Return (X, Y) of the center of cell containing provided text 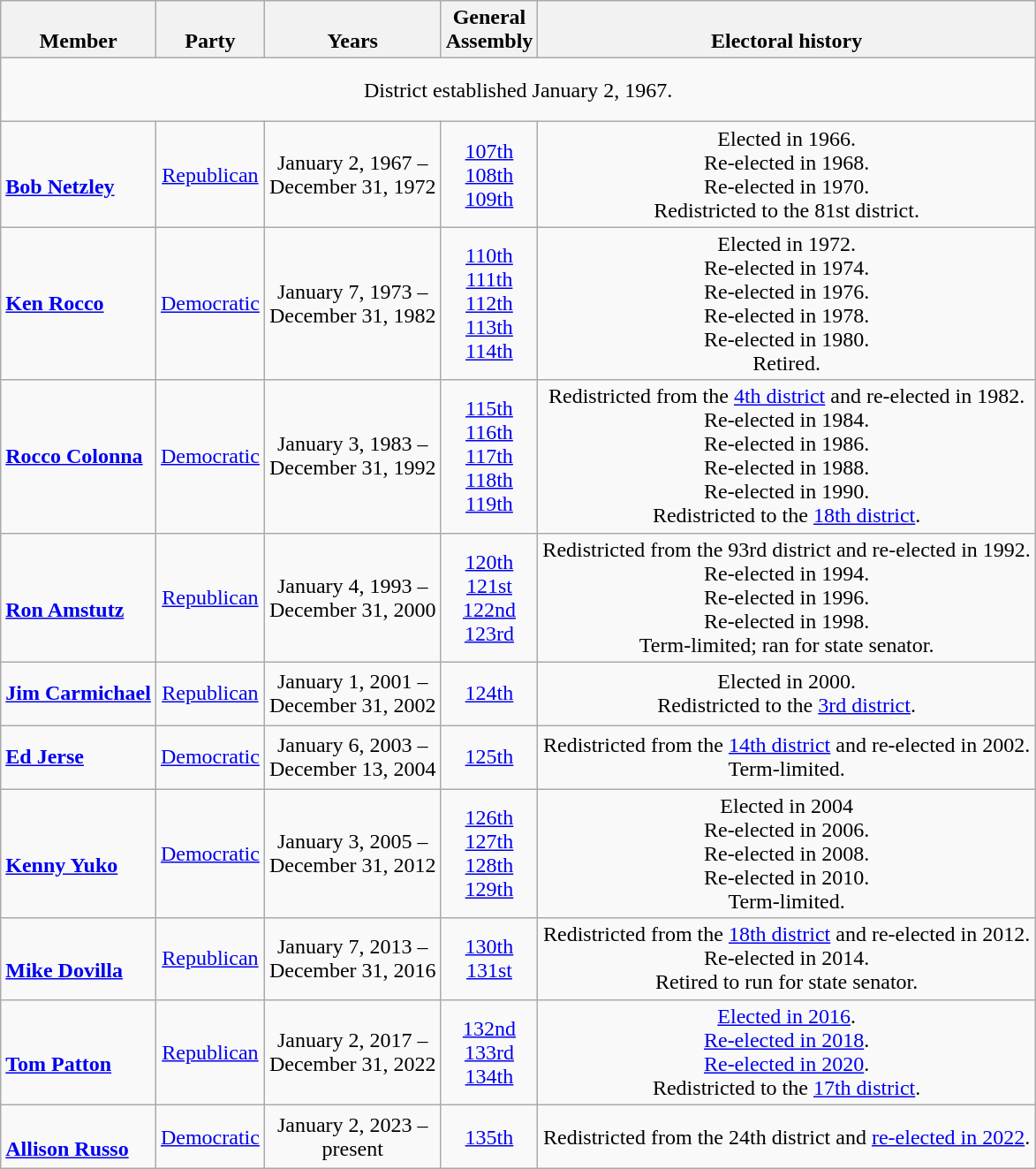
Bob Netzley (79, 175)
Rocco Colonna (79, 456)
Elected in 2000.Redistricted to the 3rd district. (787, 694)
Party (210, 30)
115th116th117th118th119th (489, 456)
Ken Rocco (79, 304)
January 2, 1967 –December 31, 1972 (352, 175)
Elected in 2016.Re-elected in 2018.Re-elected in 2020.Redistricted to the 17th district. (787, 1051)
Electoral history (787, 30)
125th (489, 757)
January 4, 1993 –December 31, 2000 (352, 597)
January 2, 2023 –present (352, 1136)
January 1, 2001 –December 31, 2002 (352, 694)
January 3, 1983 –December 31, 1992 (352, 456)
Elected in 1972.Re-elected in 1974.Re-elected in 1976.Re-elected in 1978.Re-elected in 1980.Retired. (787, 304)
124th (489, 694)
107th108th109th (489, 175)
January 7, 1973 –December 31, 1982 (352, 304)
Ed Jerse (79, 757)
January 7, 2013 –December 31, 2016 (352, 959)
Redistricted from the 18th district and re-elected in 2012.Re-elected in 2014.Retired to run for state senator. (787, 959)
January 2, 2017 –December 31, 2022 (352, 1051)
110th111th112th113th114th (489, 304)
Ron Amstutz (79, 597)
Member (79, 30)
Tom Patton (79, 1051)
Allison Russo (79, 1136)
Redistricted from the 14th district and re-elected in 2002.Term-limited. (787, 757)
Mike Dovilla (79, 959)
Kenny Yuko (79, 854)
135th (489, 1136)
GeneralAssembly (489, 30)
Redistricted from the 24th district and re-elected in 2022. (787, 1136)
120th121st122nd123rd (489, 597)
January 3, 2005 –December 31, 2012 (352, 854)
Years (352, 30)
132nd133rd134th (489, 1051)
District established January 2, 1967. (518, 90)
January 6, 2003 –December 13, 2004 (352, 757)
130th131st (489, 959)
126th127th128th129th (489, 854)
Jim Carmichael (79, 694)
Elected in 1966.Re-elected in 1968.Re-elected in 1970.Redistricted to the 81st district. (787, 175)
Elected in 2004Re-elected in 2006.Re-elected in 2008.Re-elected in 2010.Term-limited. (787, 854)
